Determine the (X, Y) coordinate at the center of the cell enclosing the given text.  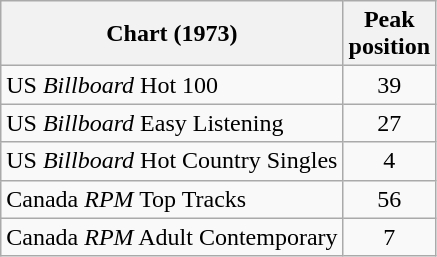
US Billboard Hot 100 (172, 85)
US Billboard Hot Country Singles (172, 161)
Chart (1973) (172, 34)
Canada RPM Top Tracks (172, 199)
US Billboard Easy Listening (172, 123)
39 (389, 85)
7 (389, 237)
Canada RPM Adult Contemporary (172, 237)
Peakposition (389, 34)
4 (389, 161)
27 (389, 123)
56 (389, 199)
